Identify which cell holds the provided text, then report its (X, Y) central coordinate. 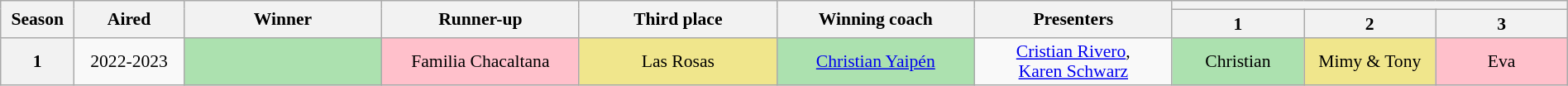
Presenters (1073, 19)
Winning coach (875, 19)
Cristian Rivero,Karen Schwarz (1073, 61)
Season (38, 19)
2 (1370, 23)
Familia Chacaltana (480, 61)
Christian Yaipén (875, 61)
Las Rosas (678, 61)
Winner (283, 19)
2022-2023 (129, 61)
Third place (678, 19)
Runner-up (480, 19)
Aired (129, 19)
Christian (1237, 61)
3 (1502, 23)
Mimy & Tony (1370, 61)
Eva (1502, 61)
